Identify which cell holds the provided text, then report its (X, Y) central coordinate. 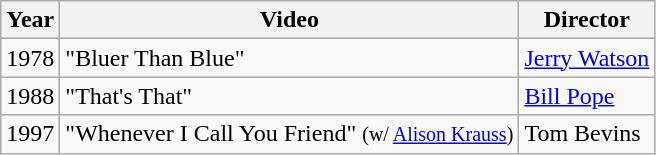
Jerry Watson (587, 58)
Bill Pope (587, 96)
Video (290, 20)
1988 (30, 96)
1997 (30, 134)
"That's That" (290, 96)
1978 (30, 58)
Year (30, 20)
Director (587, 20)
Tom Bevins (587, 134)
"Bluer Than Blue" (290, 58)
"Whenever I Call You Friend" (w/ Alison Krauss) (290, 134)
